Return the (X, Y) coordinate for the center point of the cell that contains the specified text.  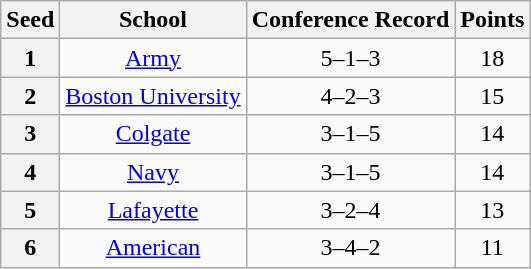
Lafayette (153, 210)
Boston University (153, 96)
11 (492, 248)
4 (30, 172)
Colgate (153, 134)
18 (492, 58)
3 (30, 134)
2 (30, 96)
School (153, 20)
American (153, 248)
Navy (153, 172)
Points (492, 20)
5 (30, 210)
3–4–2 (350, 248)
Conference Record (350, 20)
1 (30, 58)
5–1–3 (350, 58)
3–2–4 (350, 210)
6 (30, 248)
Army (153, 58)
4–2–3 (350, 96)
13 (492, 210)
15 (492, 96)
Seed (30, 20)
